Pinpoint the cell where the given text exists, returning its (x, y) midpoint coordinate. 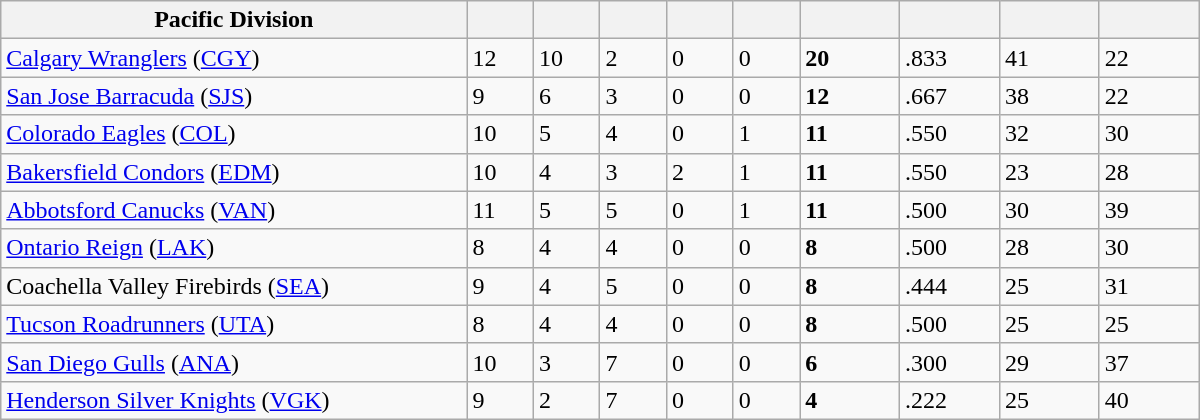
39 (1149, 210)
.833 (950, 58)
Pacific Division (234, 20)
.667 (950, 96)
31 (1149, 286)
37 (1149, 362)
Ontario Reign (LAK) (234, 248)
San Diego Gulls (ANA) (234, 362)
.300 (950, 362)
41 (1049, 58)
Tucson Roadrunners (UTA) (234, 324)
.222 (950, 400)
Abbotsford Canucks (VAN) (234, 210)
Calgary Wranglers (CGY) (234, 58)
38 (1049, 96)
29 (1049, 362)
Henderson Silver Knights (VGK) (234, 400)
Coachella Valley Firebirds (SEA) (234, 286)
.444 (950, 286)
Bakersfield Condors (EDM) (234, 172)
23 (1049, 172)
32 (1049, 134)
20 (850, 58)
San Jose Barracuda (SJS) (234, 96)
40 (1149, 400)
Colorado Eagles (COL) (234, 134)
